Scan for the cell matching the given text and deliver its [x, y] coordinate at center. 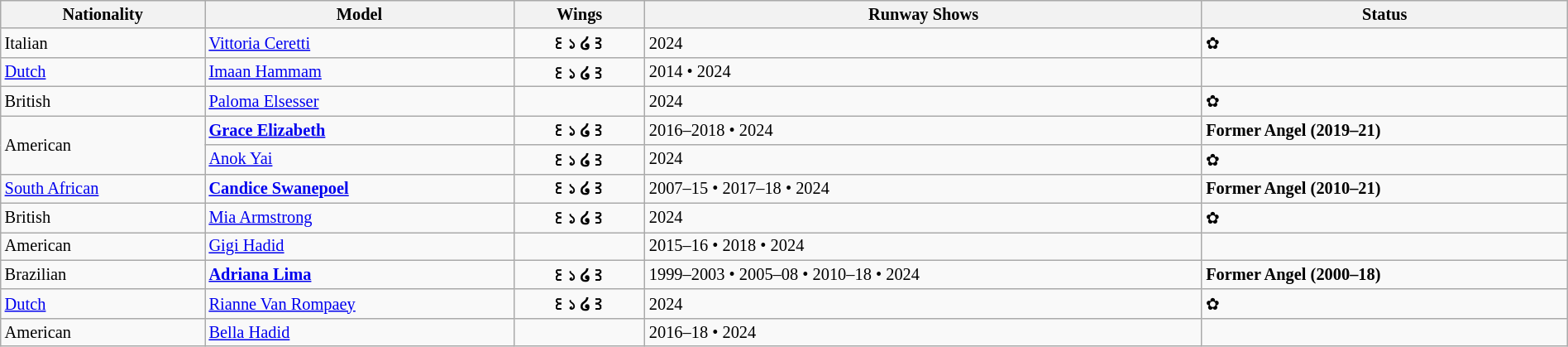
Brazilian [103, 275]
1999–2003 • 2005–08 • 2010–18 • 2024 [923, 275]
Runway Shows [923, 14]
2016–2018 • 2024 [923, 129]
Nationality [103, 14]
Grace Elizabeth [360, 129]
Candice Swanepoel [360, 189]
Mia Armstrong [360, 217]
2007–15 • 2017–18 • 2024 [923, 189]
Vittoria Ceretti [360, 43]
Model [360, 14]
Status [1384, 14]
Former Angel (2000–18) [1384, 275]
2015–16 • 2018 • 2024 [923, 246]
Gigi Hadid [360, 246]
Rianne Van Rompaey [360, 303]
Paloma Elsesser [360, 101]
Adriana Lima [360, 275]
Wings [579, 14]
Former Angel (2019–21) [1384, 129]
2016–18 • 2024 [923, 332]
Anok Yai [360, 159]
Imaan Hammam [360, 71]
Italian [103, 43]
Bella Hadid [360, 332]
South African [103, 189]
2014 • 2024 [923, 71]
Former Angel (2010–21) [1384, 189]
